Return (x, y) of the center of cell containing provided text 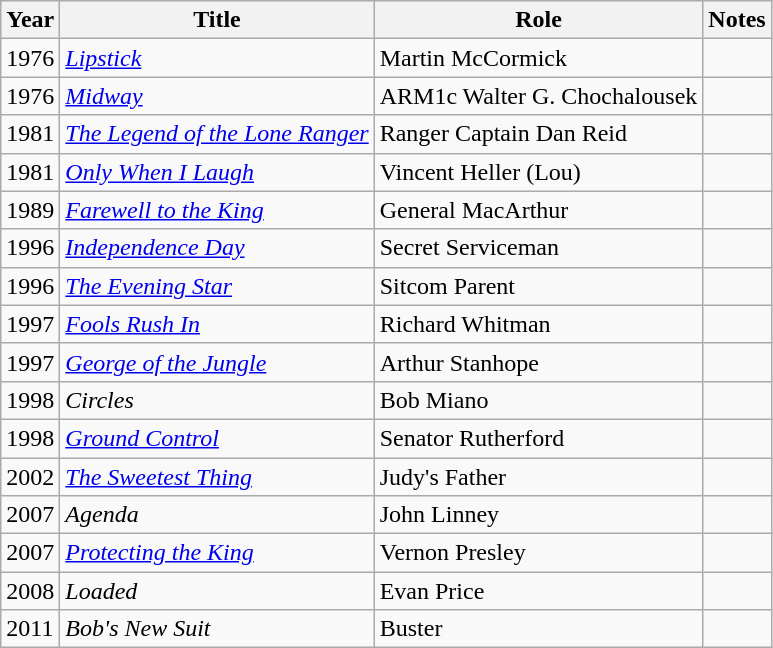
The Legend of the Lone Ranger (217, 134)
2008 (30, 591)
Loaded (217, 591)
Independence Day (217, 248)
Secret Serviceman (538, 248)
The Sweetest Thing (217, 477)
General MacArthur (538, 210)
John Linney (538, 515)
Fools Rush In (217, 324)
Evan Price (538, 591)
Bob Miano (538, 400)
Buster (538, 629)
Only When I Laugh (217, 172)
Bob's New Suit (217, 629)
Ranger Captain Dan Reid (538, 134)
1989 (30, 210)
Senator Rutherford (538, 438)
Midway (217, 96)
Agenda (217, 515)
Circles (217, 400)
Richard Whitman (538, 324)
Notes (737, 20)
George of the Jungle (217, 362)
Lipstick (217, 58)
Ground Control (217, 438)
Arthur Stanhope (538, 362)
Farewell to the King (217, 210)
Vincent Heller (Lou) (538, 172)
Protecting the King (217, 553)
2011 (30, 629)
Role (538, 20)
2002 (30, 477)
ARM1c Walter G. Chochalousek (538, 96)
Martin McCormick (538, 58)
Sitcom Parent (538, 286)
The Evening Star (217, 286)
Vernon Presley (538, 553)
Title (217, 20)
Year (30, 20)
Judy's Father (538, 477)
